Detect which cell encompasses the target text, then output its (X, Y) center coordinate. 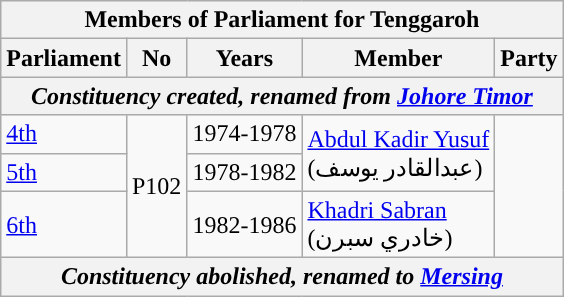
Constituency created, renamed from Johore Timor (282, 96)
P102 (156, 186)
4th (64, 134)
Party (529, 58)
6th (64, 224)
1974-1978 (244, 134)
Abdul Kadir Yusuf (عبدالقادر يوسف‎) (398, 153)
5th (64, 172)
1982-1986 (244, 224)
Members of Parliament for Tenggaroh (282, 20)
Constituency abolished, renamed to Mersing (282, 277)
Parliament (64, 58)
Khadri Sabran (خادري سبرن) (398, 224)
No (156, 58)
Years (244, 58)
Member (398, 58)
1978-1982 (244, 172)
